Output the [X, Y] coordinate of the center of the cell containing the given text.  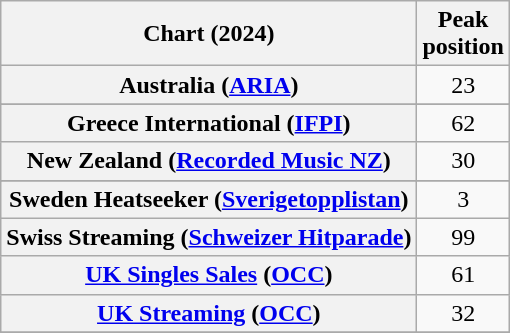
New Zealand (Recorded Music NZ) [209, 161]
32 [463, 313]
23 [463, 85]
UK Streaming (OCC) [209, 313]
Greece International (IFPI) [209, 123]
Sweden Heatseeker (Sverigetopplistan) [209, 199]
99 [463, 237]
62 [463, 123]
UK Singles Sales (OCC) [209, 275]
Peakposition [463, 34]
61 [463, 275]
Australia (ARIA) [209, 85]
30 [463, 161]
Swiss Streaming (Schweizer Hitparade) [209, 237]
Chart (2024) [209, 34]
3 [463, 199]
